Determine the [X, Y] coordinate at the center of the cell enclosing the given text.  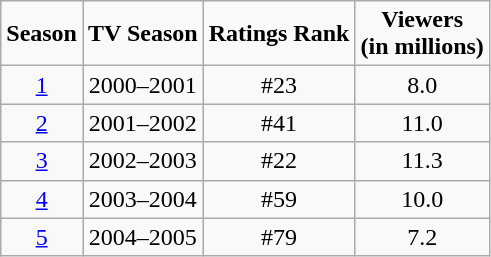
2002–2003 [142, 161]
TV Season [142, 34]
2000–2001 [142, 85]
11.3 [422, 161]
1 [42, 85]
5 [42, 237]
11.0 [422, 123]
#23 [279, 85]
2004–2005 [142, 237]
2001–2002 [142, 123]
Season [42, 34]
10.0 [422, 199]
8.0 [422, 85]
2 [42, 123]
2003–2004 [142, 199]
#59 [279, 199]
#41 [279, 123]
4 [42, 199]
Ratings Rank [279, 34]
#79 [279, 237]
#22 [279, 161]
7.2 [422, 237]
Viewers (in millions) [422, 34]
3 [42, 161]
